Pinpoint the cell where the given text exists, returning its (x, y) midpoint coordinate. 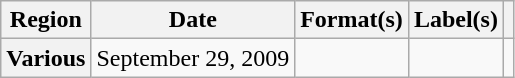
Label(s) (456, 20)
Format(s) (352, 20)
Date (193, 20)
Region (46, 20)
September 29, 2009 (193, 58)
Various (46, 58)
